Scan for the cell matching the given text and deliver its [X, Y] coordinate at center. 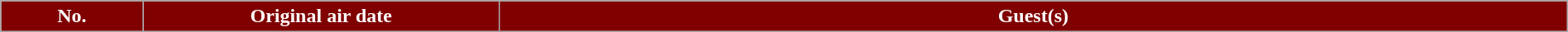
Original air date [321, 16]
Guest(s) [1034, 16]
No. [72, 16]
